From the cell containing the given text, extract its center point as (X, Y) coordinate. 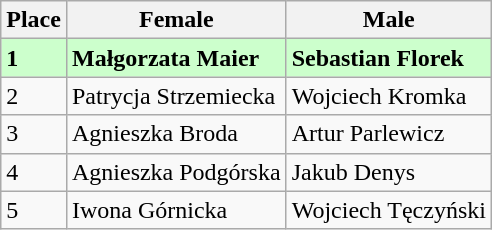
Patrycja Strzemiecka (176, 96)
Sebastian Florek (388, 58)
3 (34, 134)
Place (34, 20)
Agnieszka Broda (176, 134)
Małgorzata Maier (176, 58)
Wojciech Tęczyński (388, 210)
Female (176, 20)
4 (34, 172)
Jakub Denys (388, 172)
Male (388, 20)
5 (34, 210)
Wojciech Kromka (388, 96)
Iwona Górnicka (176, 210)
1 (34, 58)
Artur Parlewicz (388, 134)
Agnieszka Podgórska (176, 172)
2 (34, 96)
